Pinpoint the cell where the given text exists, returning its [x, y] midpoint coordinate. 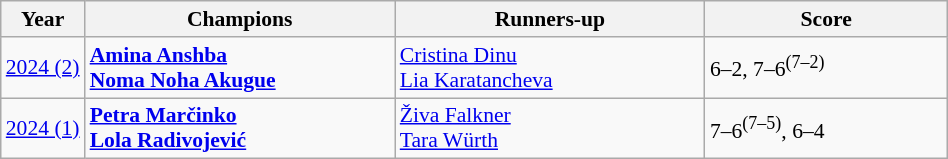
Petra Marčinko Lola Radivojević [240, 128]
2024 (1) [43, 128]
Živa Falkner Tara Würth [550, 128]
7–6(7–5), 6–4 [826, 128]
Runners-up [550, 19]
Champions [240, 19]
Year [43, 19]
Amina Anshba Noma Noha Akugue [240, 68]
Score [826, 19]
2024 (2) [43, 68]
6–2, 7–6(7–2) [826, 68]
Cristina Dinu Lia Karatancheva [550, 68]
